For the text-containing cell, return its midpoint in (x, y) coordinate format. 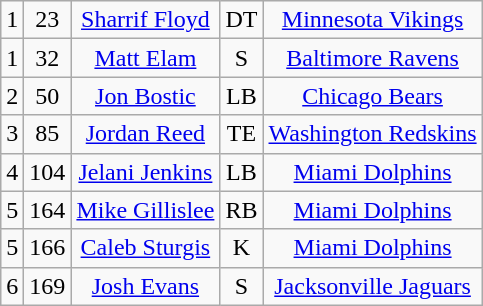
Caleb Sturgis (146, 248)
164 (48, 210)
Jon Bostic (146, 96)
Washington Redskins (372, 134)
85 (48, 134)
RB (242, 210)
50 (48, 96)
TE (242, 134)
Sharrif Floyd (146, 20)
Chicago Bears (372, 96)
104 (48, 172)
Jelani Jenkins (146, 172)
166 (48, 248)
32 (48, 58)
DT (242, 20)
Mike Gillislee (146, 210)
169 (48, 286)
Baltimore Ravens (372, 58)
2 (12, 96)
Jordan Reed (146, 134)
Matt Elam (146, 58)
Minnesota Vikings (372, 20)
3 (12, 134)
4 (12, 172)
K (242, 248)
Josh Evans (146, 286)
Jacksonville Jaguars (372, 286)
23 (48, 20)
6 (12, 286)
